Pinpoint the cell where the given text exists, returning its [x, y] midpoint coordinate. 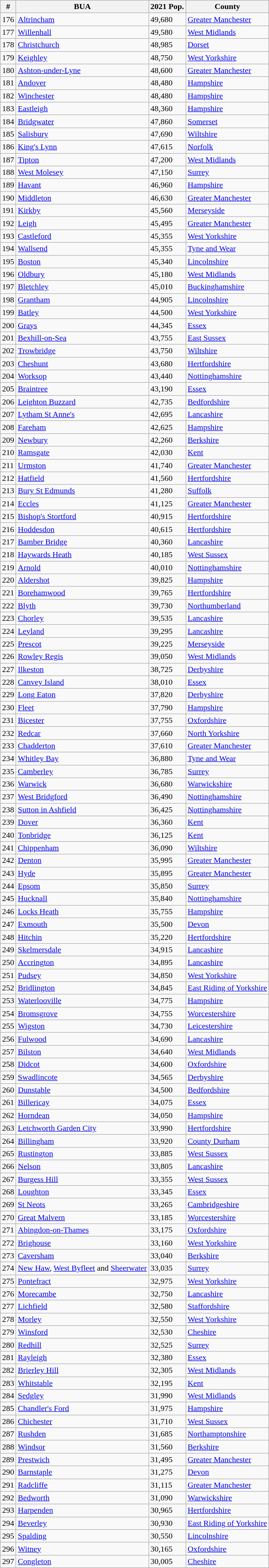
Fareham [82, 427]
Bishop's Stortford [82, 516]
41,125 [167, 504]
Bletchley [82, 287]
253 [8, 1001]
49,680 [167, 19]
237 [8, 797]
40,360 [167, 542]
48,600 [167, 70]
254 [8, 1014]
41,560 [167, 478]
Nelson [82, 1166]
185 [8, 134]
40,010 [167, 568]
Chadderton [82, 746]
279 [8, 1332]
Bilston [82, 1052]
271 [8, 1230]
Borehamwood [82, 593]
249 [8, 950]
BUA [82, 7]
Redcar [82, 733]
Grantham [82, 300]
220 [8, 580]
Somerset [227, 121]
293 [8, 1510]
252 [8, 988]
Billingham [82, 1141]
295 [8, 1536]
Dover [82, 822]
Buckinghamshire [227, 287]
Morecambe [82, 1294]
230 [8, 707]
Hitchin [82, 937]
273 [8, 1256]
182 [8, 96]
Ilkeston [82, 669]
Letchworth Garden City [82, 1128]
37,610 [167, 746]
40,915 [167, 516]
Castleford [82, 236]
45,010 [167, 287]
36,125 [167, 835]
40,615 [167, 529]
39,825 [167, 580]
34,845 [167, 988]
231 [8, 720]
Caversham [82, 1256]
32,750 [167, 1294]
285 [8, 1409]
41,740 [167, 465]
Skelmersdale [82, 950]
Braintree [82, 389]
Rayleigh [82, 1357]
Bridlington [82, 988]
261 [8, 1103]
195 [8, 262]
33,040 [167, 1256]
Epsom [82, 886]
Barnstaple [82, 1472]
43,680 [167, 363]
42,735 [167, 402]
233 [8, 746]
35,850 [167, 886]
47,150 [167, 172]
297 [8, 1561]
244 [8, 886]
43,750 [167, 351]
37,660 [167, 733]
202 [8, 351]
32,530 [167, 1332]
49,580 [167, 32]
Bury St Edmunds [82, 491]
218 [8, 554]
Havant [82, 185]
236 [8, 784]
37,755 [167, 720]
Andover [82, 83]
281 [8, 1357]
34,565 [167, 1077]
Great Malvern [82, 1217]
35,895 [167, 873]
35,755 [167, 911]
227 [8, 669]
288 [8, 1447]
Dorset [227, 45]
Bedworth [82, 1498]
277 [8, 1306]
Abingdon-on-Thames [82, 1230]
30,550 [167, 1536]
287 [8, 1434]
33,805 [167, 1166]
West Molesey [82, 172]
Exmouth [82, 924]
Eccles [82, 504]
31,090 [167, 1498]
42,260 [167, 440]
Northumberland [227, 606]
43,440 [167, 376]
203 [8, 363]
Bicester [82, 720]
283 [8, 1383]
280 [8, 1345]
Canvey Island [82, 682]
Rowley Regis [82, 657]
38,725 [167, 669]
33,265 [167, 1205]
274 [8, 1268]
205 [8, 389]
Winsford [82, 1332]
Witney [82, 1549]
Swadlincote [82, 1077]
275 [8, 1281]
36,880 [167, 758]
Brighouse [82, 1243]
Waterlooville [82, 1001]
211 [8, 465]
265 [8, 1153]
272 [8, 1243]
Hoddesdon [82, 529]
258 [8, 1064]
48,985 [167, 45]
34,600 [167, 1064]
Spalding [82, 1536]
186 [8, 147]
263 [8, 1128]
291 [8, 1485]
33,885 [167, 1153]
196 [8, 274]
Hyde [82, 873]
260 [8, 1090]
Sedgley [82, 1396]
206 [8, 402]
Norfolk [227, 147]
Chippenham [82, 848]
West Bridgford [82, 797]
34,050 [167, 1115]
221 [8, 593]
257 [8, 1052]
238 [8, 810]
Accrington [82, 962]
Wallsend [82, 249]
245 [8, 899]
Arnold [82, 568]
33,355 [167, 1179]
192 [8, 223]
39,225 [167, 644]
48,750 [167, 58]
34,730 [167, 1026]
31,975 [167, 1409]
188 [8, 172]
King's Lynn [82, 147]
34,850 [167, 975]
Haywards Heath [82, 554]
243 [8, 873]
Cambridgeshire [227, 1205]
34,640 [167, 1052]
Willenhall [82, 32]
Hatfield [82, 478]
Brierley Hill [82, 1370]
178 [8, 45]
31,560 [167, 1447]
209 [8, 440]
Ashton-under-Lyne [82, 70]
Warwick [82, 784]
222 [8, 606]
34,500 [167, 1090]
228 [8, 682]
Lichfield [82, 1306]
Altrincham [82, 19]
247 [8, 924]
282 [8, 1370]
42,030 [167, 453]
176 [8, 19]
255 [8, 1026]
289 [8, 1460]
34,775 [167, 1001]
30,165 [167, 1549]
46,630 [167, 198]
217 [8, 542]
37,820 [167, 695]
31,685 [167, 1434]
38,010 [167, 682]
Hucknall [82, 899]
Kirkby [82, 211]
224 [8, 631]
40,185 [167, 554]
284 [8, 1396]
191 [8, 211]
Ramsgate [82, 453]
Boston [82, 262]
Bexhill-on-Sea [82, 338]
262 [8, 1115]
204 [8, 376]
39,535 [167, 618]
181 [8, 83]
Blyth [82, 606]
39,050 [167, 657]
34,075 [167, 1103]
Middleton [82, 198]
212 [8, 478]
Oldbury [82, 274]
47,200 [167, 160]
36,490 [167, 797]
37,790 [167, 707]
33,345 [167, 1192]
33,175 [167, 1230]
292 [8, 1498]
193 [8, 236]
229 [8, 695]
213 [8, 491]
Rushden [82, 1434]
Sutton in Ashfield [82, 810]
199 [8, 312]
35,220 [167, 937]
183 [8, 108]
248 [8, 937]
County Durham [227, 1141]
210 [8, 453]
Bamber Bridge [82, 542]
Leyland [82, 631]
Bromsgrove [82, 1014]
36,785 [167, 771]
Chichester [82, 1421]
269 [8, 1205]
45,560 [167, 211]
Aldershot [82, 580]
239 [8, 822]
32,975 [167, 1281]
Batley [82, 312]
179 [8, 58]
Urmston [82, 465]
Radcliffe [82, 1485]
Harpenden [82, 1510]
33,035 [167, 1268]
290 [8, 1472]
267 [8, 1179]
Keighley [82, 58]
47,860 [167, 121]
31,275 [167, 1472]
31,710 [167, 1421]
44,905 [167, 300]
Windsor [82, 1447]
Leighton Buzzard [82, 402]
33,160 [167, 1243]
187 [8, 160]
45,340 [167, 262]
276 [8, 1294]
200 [8, 325]
Prestwich [82, 1460]
Trowbridge [82, 351]
Pontefract [82, 1281]
Pudsey [82, 975]
240 [8, 835]
Billericay [82, 1103]
219 [8, 568]
Worksop [82, 376]
46,960 [167, 185]
# [8, 7]
242 [8, 861]
270 [8, 1217]
36,680 [167, 784]
34,895 [167, 962]
48,360 [167, 108]
Lytham St Anne's [82, 415]
33,990 [167, 1128]
232 [8, 733]
32,380 [167, 1357]
31,495 [167, 1460]
45,180 [167, 274]
Cheshunt [82, 363]
294 [8, 1523]
Newbury [82, 440]
30,005 [167, 1561]
39,295 [167, 631]
208 [8, 427]
197 [8, 287]
47,690 [167, 134]
New Haw, West Byfleet and Sheerwater [82, 1268]
Winchester [82, 96]
Long Eaton [82, 695]
214 [8, 504]
Whitley Bay [82, 758]
36,425 [167, 810]
44,345 [167, 325]
45,495 [167, 223]
264 [8, 1141]
251 [8, 975]
Fulwood [82, 1039]
207 [8, 415]
43,190 [167, 389]
35,995 [167, 861]
Morley [82, 1319]
35,500 [167, 924]
Loughton [82, 1192]
Whitstable [82, 1383]
44,500 [167, 312]
35,840 [167, 899]
296 [8, 1549]
Suffolk [227, 491]
County [227, 7]
190 [8, 198]
36,360 [167, 822]
Wigston [82, 1026]
Dunstable [82, 1090]
194 [8, 249]
201 [8, 338]
Salisbury [82, 134]
226 [8, 657]
33,185 [167, 1217]
Northamptonshire [227, 1434]
Staffordshire [227, 1306]
216 [8, 529]
Tonbridge [82, 835]
Leicestershire [227, 1026]
278 [8, 1319]
Congleton [82, 1561]
241 [8, 848]
235 [8, 771]
Beverley [82, 1523]
286 [8, 1421]
47,615 [167, 147]
31,115 [167, 1485]
42,695 [167, 415]
Redhill [82, 1345]
Eastleigh [82, 108]
Prescot [82, 644]
39,730 [167, 606]
30,965 [167, 1510]
189 [8, 185]
32,550 [167, 1319]
246 [8, 911]
34,915 [167, 950]
234 [8, 758]
Christchurch [82, 45]
266 [8, 1166]
198 [8, 300]
259 [8, 1077]
Camberley [82, 771]
32,305 [167, 1370]
East Sussex [227, 338]
Chandler's Ford [82, 1409]
Horndean [82, 1115]
Bridgwater [82, 121]
30,930 [167, 1523]
Locks Heath [82, 911]
223 [8, 618]
32,525 [167, 1345]
North Yorkshire [227, 733]
41,280 [167, 491]
268 [8, 1192]
43,755 [167, 338]
Rustington [82, 1153]
Leigh [82, 223]
250 [8, 962]
39,765 [167, 593]
225 [8, 644]
33,920 [167, 1141]
32,195 [167, 1383]
177 [8, 32]
Tipton [82, 160]
2021 Pop. [167, 7]
Didcot [82, 1064]
Grays [82, 325]
256 [8, 1039]
42,625 [167, 427]
Chorley [82, 618]
36,090 [167, 848]
Denton [82, 861]
215 [8, 516]
180 [8, 70]
Burgess Hill [82, 1179]
34,690 [167, 1039]
32,580 [167, 1306]
Fleet [82, 707]
St Neots [82, 1205]
184 [8, 121]
34,755 [167, 1014]
31,990 [167, 1396]
